From the cell containing the given text, extract its center point as [x, y] coordinate. 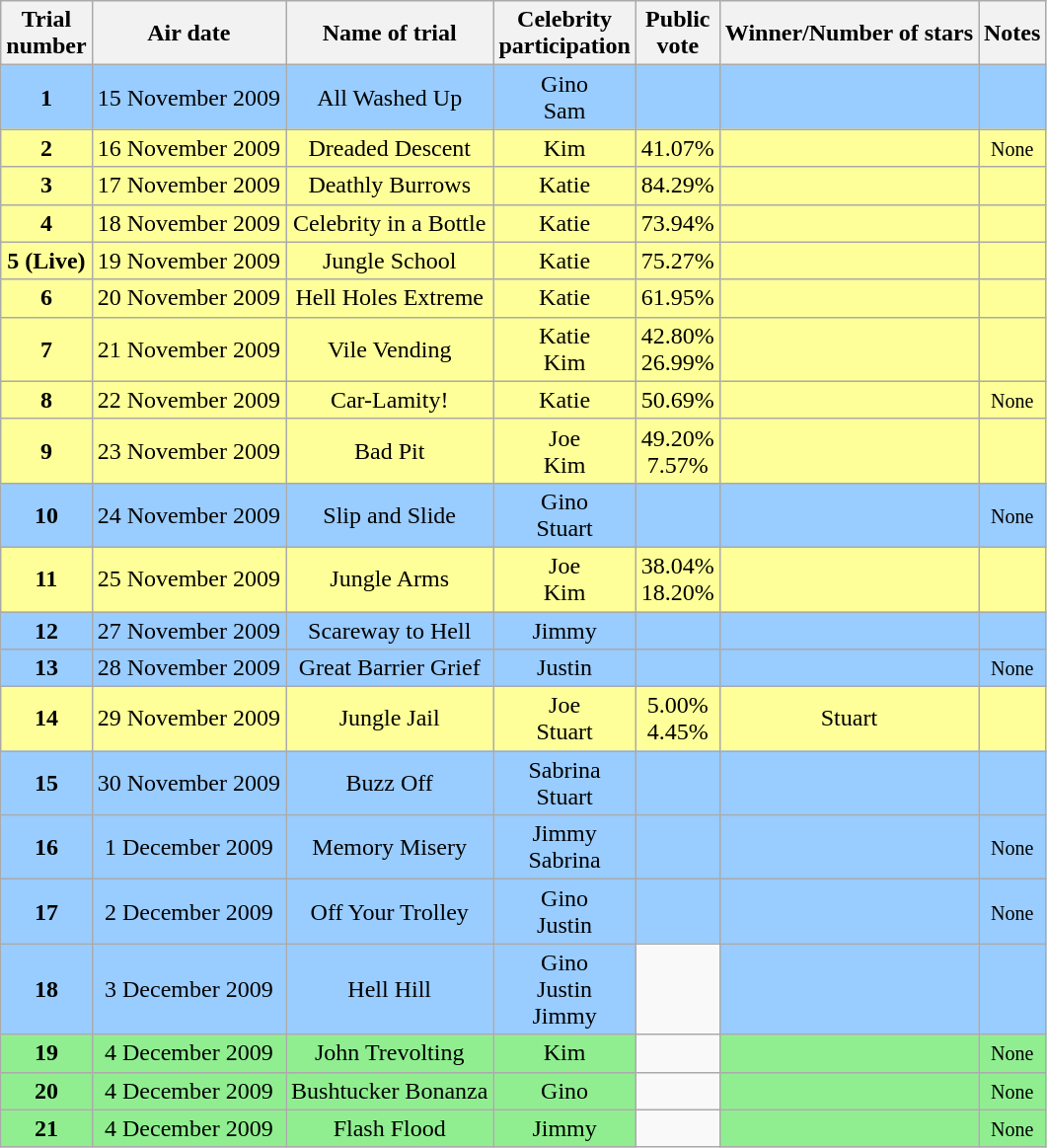
30 November 2009 [188, 784]
28 November 2009 [188, 668]
29 November 2009 [188, 719]
61.95% [677, 298]
42.80% 26.99% [677, 349]
14 [46, 719]
84.29% [677, 186]
Justin [564, 668]
8 [46, 400]
Gino Sam [564, 97]
Slip and Slide [390, 515]
16 [46, 847]
15 November 2009 [188, 97]
17 [46, 912]
Celebrityparticipation [564, 34]
Buzz Off [390, 784]
Celebrity in a Bottle [390, 223]
22 November 2009 [188, 400]
11 [46, 578]
Notes [1012, 34]
Deathly Burrows [390, 186]
Flash Flood [390, 1128]
4 [46, 223]
GinoJustin [564, 912]
2 December 2009 [188, 912]
Hell Holes Extreme [390, 298]
15 [46, 784]
24 November 2009 [188, 515]
Vile Vending [390, 349]
Great Barrier Grief [390, 668]
5 (Live) [46, 261]
JimmySabrina [564, 847]
75.27% [677, 261]
Stuart [849, 719]
3 December 2009 [188, 989]
25 November 2009 [188, 578]
Jungle Jail [390, 719]
12 [46, 631]
38.04% 18.20% [677, 578]
John Trevolting [390, 1053]
Dreaded Descent [390, 148]
Air date [188, 34]
Katie Kim [564, 349]
Winner/Number of stars [849, 34]
Jungle Arms [390, 578]
7 [46, 349]
Bad Pit [390, 450]
2 [46, 148]
1 [46, 97]
19 [46, 1053]
SabrinaStuart [564, 784]
All Washed Up [390, 97]
6 [46, 298]
18 November 2009 [188, 223]
20 November 2009 [188, 298]
Gino [564, 1091]
16 November 2009 [188, 148]
21 November 2009 [188, 349]
13 [46, 668]
Hell Hill [390, 989]
Scareway to Hell [390, 631]
20 [46, 1091]
Joe Kim [564, 450]
49.20% 7.57% [677, 450]
17 November 2009 [188, 186]
1 December 2009 [188, 847]
Memory Misery [390, 847]
9 [46, 450]
19 November 2009 [188, 261]
Off Your Trolley [390, 912]
41.07% [677, 148]
JoeStuart [564, 719]
5.00% 4.45% [677, 719]
Gino Stuart [564, 515]
50.69% [677, 400]
73.94% [677, 223]
18 [46, 989]
Publicvote [677, 34]
Trialnumber [46, 34]
Jungle School [390, 261]
Name of trial [390, 34]
10 [46, 515]
JoeKim [564, 578]
21 [46, 1128]
23 November 2009 [188, 450]
Car-Lamity! [390, 400]
27 November 2009 [188, 631]
3 [46, 186]
Bushtucker Bonanza [390, 1091]
GinoJustinJimmy [564, 989]
